Return [x, y] of the center of cell containing provided text 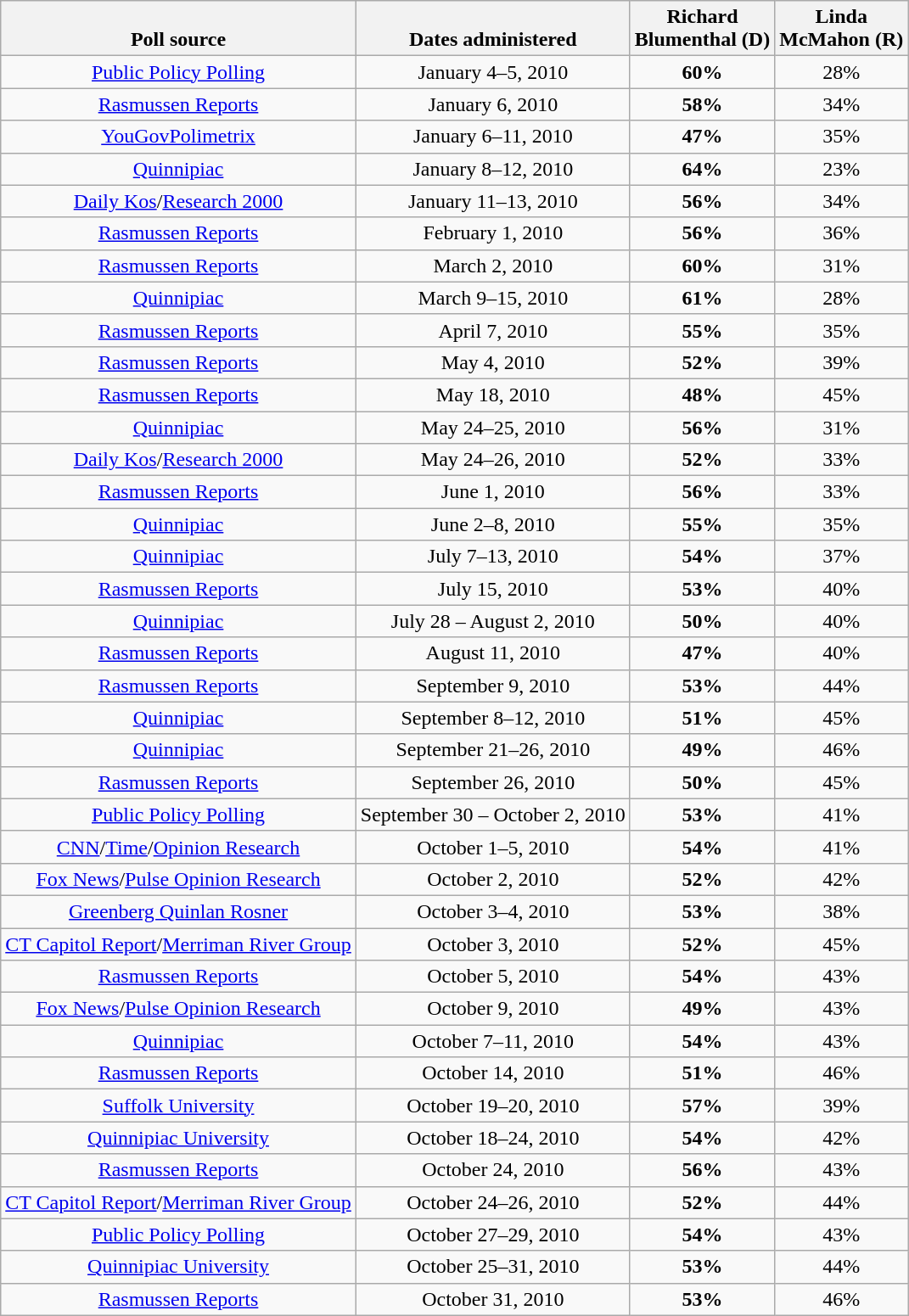
October 2, 2010 [492, 879]
RichardBlumenthal (D) [702, 29]
Greenberg Quinlan Rosner [178, 911]
October 24, 2010 [492, 1170]
June 1, 2010 [492, 492]
October 5, 2010 [492, 977]
March 9–15, 2010 [492, 298]
October 14, 2010 [492, 1073]
48% [702, 395]
February 1, 2010 [492, 233]
January 11–13, 2010 [492, 201]
38% [842, 911]
CNN/Time/Opinion Research [178, 847]
23% [842, 169]
July 15, 2010 [492, 589]
October 24–26, 2010 [492, 1202]
January 4–5, 2010 [492, 72]
October 1–5, 2010 [492, 847]
October 18–24, 2010 [492, 1138]
October 7–11, 2010 [492, 1041]
64% [702, 169]
37% [842, 557]
YouGovPolimetrix [178, 137]
August 11, 2010 [492, 653]
May 4, 2010 [492, 362]
61% [702, 298]
January 8–12, 2010 [492, 169]
LindaMcMahon (R) [842, 29]
May 24–25, 2010 [492, 427]
October 3, 2010 [492, 944]
Suffolk University [178, 1106]
Poll source [178, 29]
October 9, 2010 [492, 1009]
January 6, 2010 [492, 104]
May 18, 2010 [492, 395]
58% [702, 104]
March 2, 2010 [492, 266]
June 2–8, 2010 [492, 524]
May 24–26, 2010 [492, 460]
January 6–11, 2010 [492, 137]
October 3–4, 2010 [492, 911]
October 31, 2010 [492, 1299]
57% [702, 1106]
Dates administered [492, 29]
September 9, 2010 [492, 686]
September 8–12, 2010 [492, 718]
September 26, 2010 [492, 782]
April 7, 2010 [492, 330]
36% [842, 233]
July 28 – August 2, 2010 [492, 621]
October 19–20, 2010 [492, 1106]
July 7–13, 2010 [492, 557]
September 21–26, 2010 [492, 750]
September 30 – October 2, 2010 [492, 815]
October 25–31, 2010 [492, 1267]
October 27–29, 2010 [492, 1235]
